Return the (x, y) coordinate for the center point of the cell that contains the specified text.  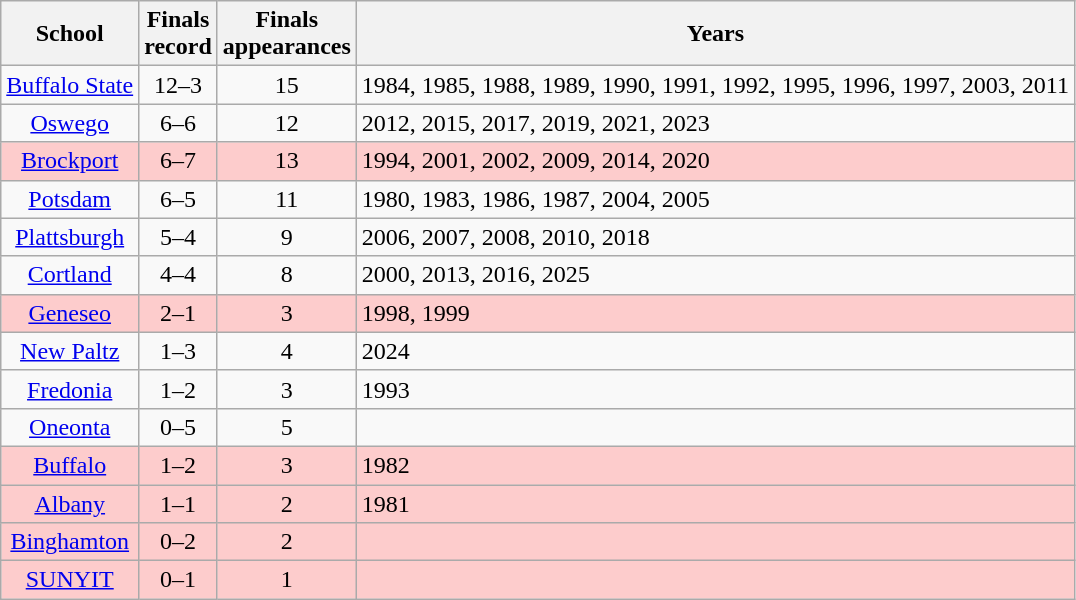
Buffalo State (70, 85)
1994, 2001, 2002, 2009, 2014, 2020 (715, 161)
Plattsburgh (70, 237)
School (70, 34)
5–4 (178, 237)
1982 (715, 465)
Geneseo (70, 313)
Buffalo (70, 465)
12–3 (178, 85)
Brockport (70, 161)
13 (286, 161)
8 (286, 275)
Finalsrecord (178, 34)
2006, 2007, 2008, 2010, 2018 (715, 237)
New Paltz (70, 351)
0–5 (178, 427)
1998, 1999 (715, 313)
Fredonia (70, 389)
12 (286, 123)
Binghamton (70, 542)
2000, 2013, 2016, 2025 (715, 275)
Oswego (70, 123)
Years (715, 34)
1981 (715, 503)
6–7 (178, 161)
1 (286, 580)
4 (286, 351)
0–2 (178, 542)
9 (286, 237)
0–1 (178, 580)
2012, 2015, 2017, 2019, 2021, 2023 (715, 123)
Cortland (70, 275)
Finalsappearances (286, 34)
SUNYIT (70, 580)
15 (286, 85)
6–6 (178, 123)
Oneonta (70, 427)
4–4 (178, 275)
1984, 1985, 1988, 1989, 1990, 1991, 1992, 1995, 1996, 1997, 2003, 2011 (715, 85)
1–3 (178, 351)
11 (286, 199)
1–1 (178, 503)
1980, 1983, 1986, 1987, 2004, 2005 (715, 199)
Albany (70, 503)
1993 (715, 389)
Potsdam (70, 199)
2–1 (178, 313)
6–5 (178, 199)
5 (286, 427)
2024 (715, 351)
